Identify which cell holds the provided text, then report its [X, Y] central coordinate. 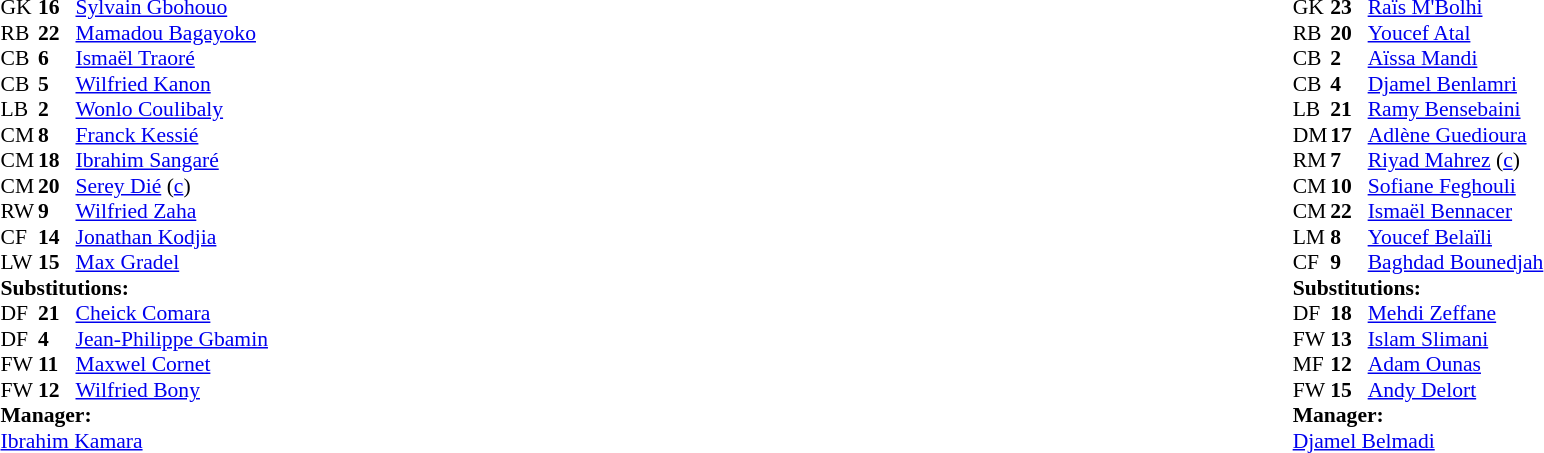
Adam Ounas [1456, 365]
Wilfried Zaha [172, 211]
6 [57, 59]
Jonathan Kodjia [172, 237]
Max Gradel [172, 263]
11 [57, 365]
Jean-Philippe Gbamin [172, 339]
Cheick Comara [172, 313]
DM [1312, 135]
Aïssa Mandi [1456, 59]
LM [1312, 237]
MF [1312, 365]
Riyad Mahrez (c) [1456, 161]
RW [19, 211]
Baghdad Bounedjah [1456, 263]
Djamel Benlamri [1456, 84]
Mamadou Bagayoko [172, 33]
Franck Kessié [172, 135]
Ismaël Traoré [172, 59]
Wilfried Bony [172, 390]
LW [19, 263]
14 [57, 237]
Islam Slimani [1456, 339]
Mehdi Zeffane [1456, 313]
RM [1312, 161]
Adlène Guedioura [1456, 135]
Wonlo Coulibaly [172, 109]
7 [1349, 161]
Ibrahim Sangaré [172, 161]
Ismaël Bennacer [1456, 211]
Andy Delort [1456, 390]
Maxwel Cornet [172, 365]
Sofiane Feghouli [1456, 186]
Youcef Belaïli [1456, 237]
17 [1349, 135]
Wilfried Kanon [172, 84]
Serey Dié (c) [172, 186]
13 [1349, 339]
Youcef Atal [1456, 33]
Ramy Bensebaini [1456, 109]
10 [1349, 186]
5 [57, 84]
